Capture the cell that displays the provided text and extract its [x, y] central coordinate. 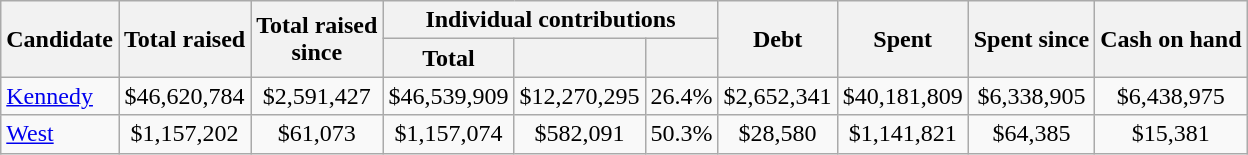
$64,385 [1031, 134]
$15,381 [1171, 134]
$1,157,202 [184, 134]
26.4% [682, 96]
$582,091 [580, 134]
$40,181,809 [902, 96]
50.3% [682, 134]
$12,270,295 [580, 96]
$1,141,821 [902, 134]
Debt [778, 39]
Candidate [60, 39]
Total [448, 58]
$1,157,074 [448, 134]
$46,539,909 [448, 96]
$2,652,341 [778, 96]
Spent [902, 39]
Individual contributions [550, 20]
Spent since [1031, 39]
Cash on hand [1171, 39]
West [60, 134]
Total raisedsince [317, 39]
$2,591,427 [317, 96]
$28,580 [778, 134]
$61,073 [317, 134]
$46,620,784 [184, 96]
$6,338,905 [1031, 96]
$6,438,975 [1171, 96]
Total raised [184, 39]
Kennedy [60, 96]
